Search for the cell housing the specified text and yield its (X, Y) center coordinate. 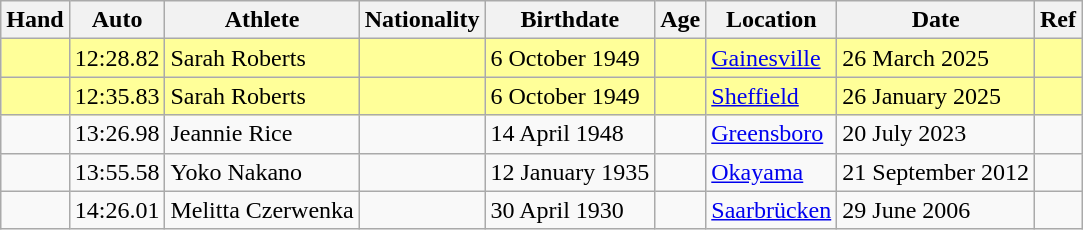
26 March 2025 (936, 58)
Yoko Nakano (262, 172)
Greensboro (772, 134)
Jeannie Rice (262, 134)
Hand (35, 20)
12:35.83 (117, 96)
Gainesville (772, 58)
20 July 2023 (936, 134)
Melitta Czerwenka (262, 210)
Age (680, 20)
Athlete (262, 20)
Auto (117, 20)
Date (936, 20)
Nationality (422, 20)
12 January 1935 (570, 172)
Saarbrücken (772, 210)
13:26.98 (117, 134)
Okayama (772, 172)
14:26.01 (117, 210)
29 June 2006 (936, 210)
Birthdate (570, 20)
13:55.58 (117, 172)
30 April 1930 (570, 210)
21 September 2012 (936, 172)
14 April 1948 (570, 134)
Ref (1058, 20)
26 January 2025 (936, 96)
Sheffield (772, 96)
Location (772, 20)
12:28.82 (117, 58)
